Output the (x, y) coordinate of the center of the cell containing the given text.  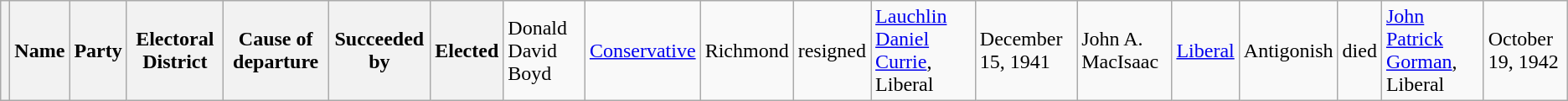
October 19, 1942 (1525, 50)
resigned (832, 50)
Electoral District (174, 50)
John Patrick Gorman, Liberal (1432, 50)
Elected (467, 50)
Donald David Boyd (544, 50)
Conservative (642, 50)
died (1359, 50)
Liberal (1205, 50)
December 15, 1941 (1025, 50)
Antigonish (1288, 50)
Lauchlin Daniel Currie, Liberal (923, 50)
Party (98, 50)
Succeeded by (379, 50)
Name (40, 50)
Richmond (747, 50)
Cause of departure (276, 50)
John A. MacIsaac (1124, 50)
